Output the [x, y] coordinate of the center of the cell containing the given text.  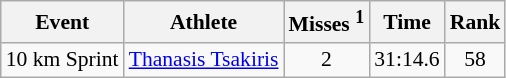
Time [406, 22]
Athlete [204, 22]
Event [62, 22]
10 km Sprint [62, 60]
Rank [476, 22]
Thanasis Tsakiris [204, 60]
Misses 1 [327, 22]
31:14.6 [406, 60]
58 [476, 60]
2 [327, 60]
